Provide the [X, Y] coordinate of the cell's center where the given text is located.  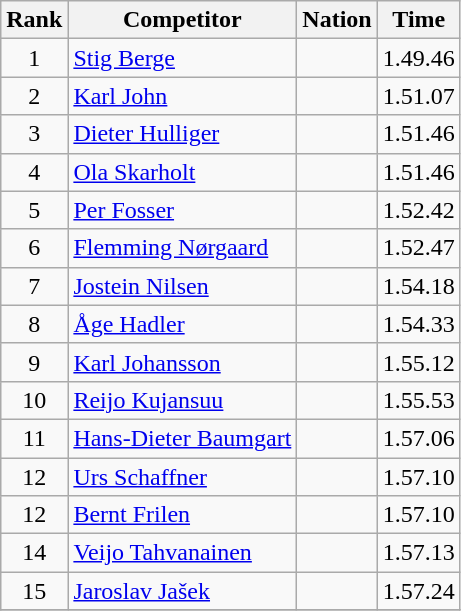
3 [34, 134]
8 [34, 324]
Competitor [182, 20]
2 [34, 96]
1.55.12 [418, 362]
Ola Skarholt [182, 172]
1.57.13 [418, 553]
1.57.06 [418, 438]
Veijo Tahvanainen [182, 553]
1.55.53 [418, 400]
Nation [337, 20]
1.54.18 [418, 286]
7 [34, 286]
Karl Johansson [182, 362]
Jaroslav Jašek [182, 591]
Flemming Nørgaard [182, 248]
Bernt Frilen [182, 515]
11 [34, 438]
4 [34, 172]
6 [34, 248]
Urs Schaffner [182, 477]
15 [34, 591]
10 [34, 400]
Dieter Hulliger [182, 134]
Hans-Dieter Baumgart [182, 438]
14 [34, 553]
Rank [34, 20]
Stig Berge [182, 58]
1.57.24 [418, 591]
5 [34, 210]
Åge Hadler [182, 324]
1 [34, 58]
Karl John [182, 96]
1.51.07 [418, 96]
1.52.42 [418, 210]
1.52.47 [418, 248]
Reijo Kujansuu [182, 400]
1.49.46 [418, 58]
1.54.33 [418, 324]
Jostein Nilsen [182, 286]
9 [34, 362]
Time [418, 20]
Per Fosser [182, 210]
